Return the [X, Y] coordinate for the center point of the cell that contains the specified text.  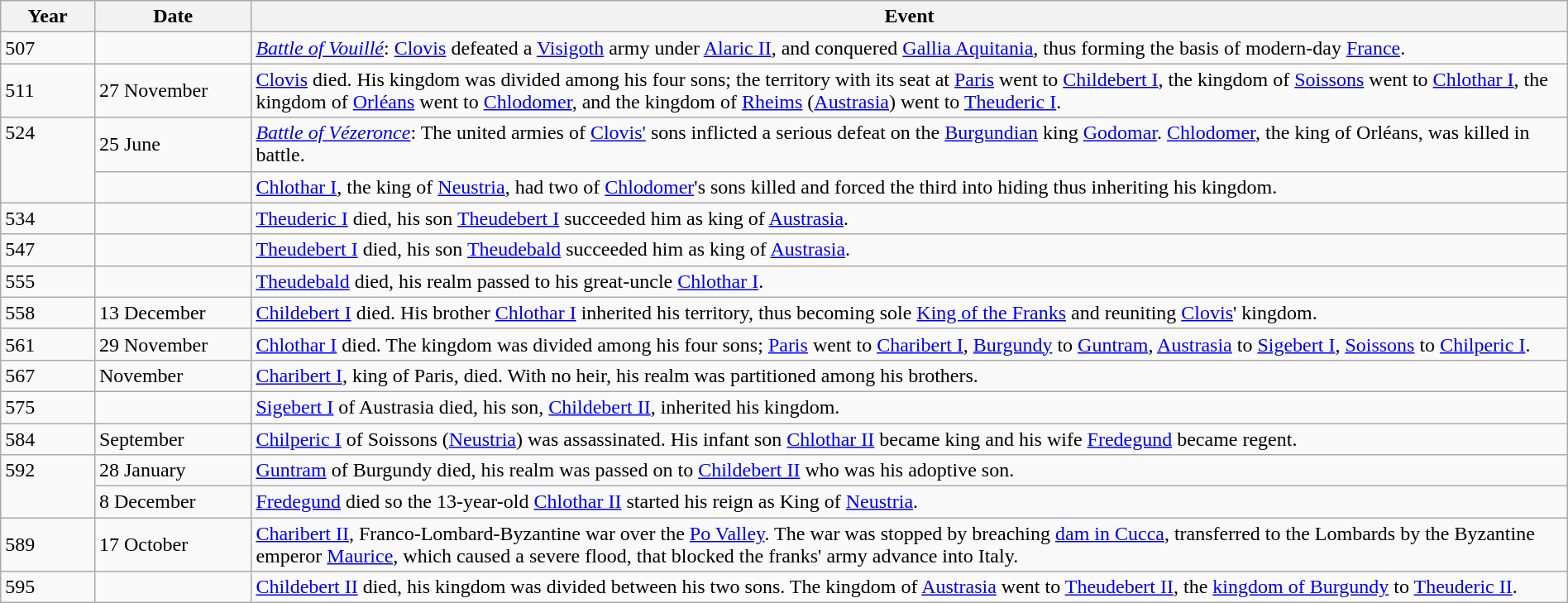
555 [48, 281]
29 November [172, 344]
534 [48, 218]
558 [48, 313]
Chlothar I, the king of Neustria, had two of Chlodomer's sons killed and forced the third into hiding thus inheriting his kingdom. [910, 187]
Childebert I died. His brother Chlothar I inherited his territory, thus becoming sole King of the Franks and reuniting Clovis' kingdom. [910, 313]
595 [48, 587]
567 [48, 376]
Theuderic I died, his son Theudebert I succeeded him as king of Austrasia. [910, 218]
November [172, 376]
Fredegund died so the 13-year-old Chlothar II started his reign as King of Neustria. [910, 502]
28 January [172, 471]
Charibert I, king of Paris, died. With no heir, his realm was partitioned among his brothers. [910, 376]
25 June [172, 144]
September [172, 439]
Sigebert I of Austrasia died, his son, Childebert II, inherited his kingdom. [910, 407]
Year [48, 17]
13 December [172, 313]
8 December [172, 502]
575 [48, 407]
584 [48, 439]
547 [48, 250]
561 [48, 344]
524 [48, 160]
Event [910, 17]
Theudebert I died, his son Theudebald succeeded him as king of Austrasia. [910, 250]
Date [172, 17]
592 [48, 486]
Guntram of Burgundy died, his realm was passed on to Childebert II who was his adoptive son. [910, 471]
Theudebald died, his realm passed to his great-uncle Chlothar I. [910, 281]
Battle of Vouillé: Clovis defeated a Visigoth army under Alaric II, and conquered Gallia Aquitania, thus forming the basis of modern-day France. [910, 48]
Chilperic I of Soissons (Neustria) was assassinated. His infant son Chlothar II became king and his wife Fredegund became regent. [910, 439]
507 [48, 48]
511 [48, 91]
589 [48, 544]
17 October [172, 544]
27 November [172, 91]
